Determine the [x, y] coordinate at the center of the cell enclosing the given text.  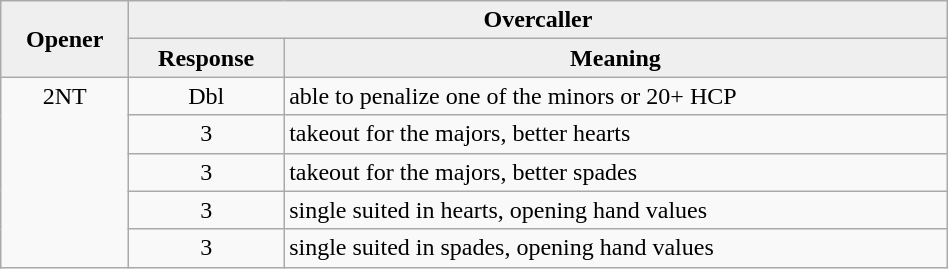
takeout for the majors, better spades [616, 172]
single suited in hearts, opening hand values [616, 210]
Response [206, 58]
Meaning [616, 58]
able to penalize one of the minors or 20+ HCP [616, 96]
2NT [65, 172]
Opener [65, 39]
single suited in spades, opening hand values [616, 248]
Overcaller [538, 20]
Dbl [206, 96]
takeout for the majors, better hearts [616, 134]
